From the cell containing the given text, extract its center point as [X, Y] coordinate. 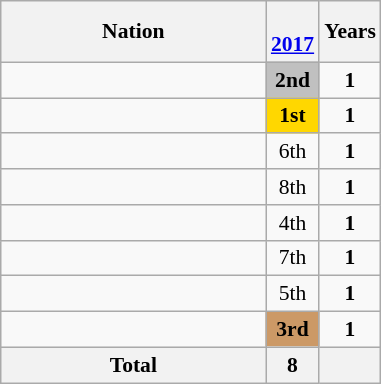
3rd [292, 330]
Nation [134, 32]
2nd [292, 80]
4th [292, 223]
Years [350, 32]
7th [292, 258]
1st [292, 116]
Total [134, 365]
6th [292, 152]
5th [292, 294]
8th [292, 187]
2017 [292, 32]
8 [292, 365]
